For the text-containing cell, return its midpoint in [x, y] coordinate format. 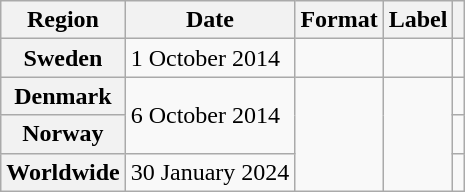
Region [63, 20]
Denmark [63, 96]
Norway [63, 134]
30 January 2024 [210, 172]
Label [418, 20]
Sweden [63, 58]
Format [339, 20]
Date [210, 20]
6 October 2014 [210, 115]
Worldwide [63, 172]
1 October 2014 [210, 58]
